Identify which cell holds the provided text, then report its [x, y] central coordinate. 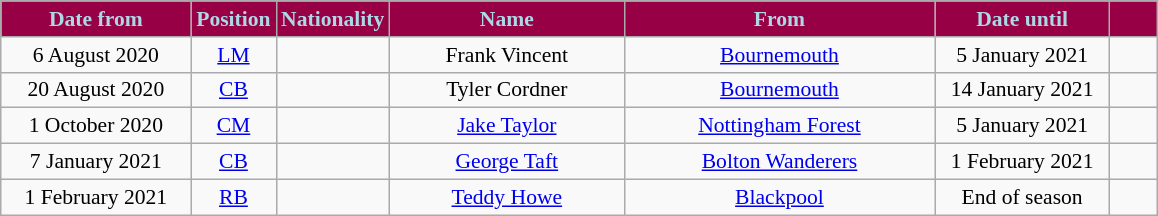
CM [234, 126]
20 August 2020 [96, 90]
From [779, 19]
Nationality [332, 19]
Date from [96, 19]
1 October 2020 [96, 126]
6 August 2020 [96, 55]
Name [506, 19]
Blackpool [779, 197]
Position [234, 19]
14 January 2021 [1022, 90]
LM [234, 55]
7 January 2021 [96, 162]
Tyler Cordner [506, 90]
Jake Taylor [506, 126]
RB [234, 197]
Teddy Howe [506, 197]
End of season [1022, 197]
Frank Vincent [506, 55]
George Taft [506, 162]
Nottingham Forest [779, 126]
Date until [1022, 19]
Bolton Wanderers [779, 162]
